Output the (x, y) coordinate of the center of the cell containing the given text.  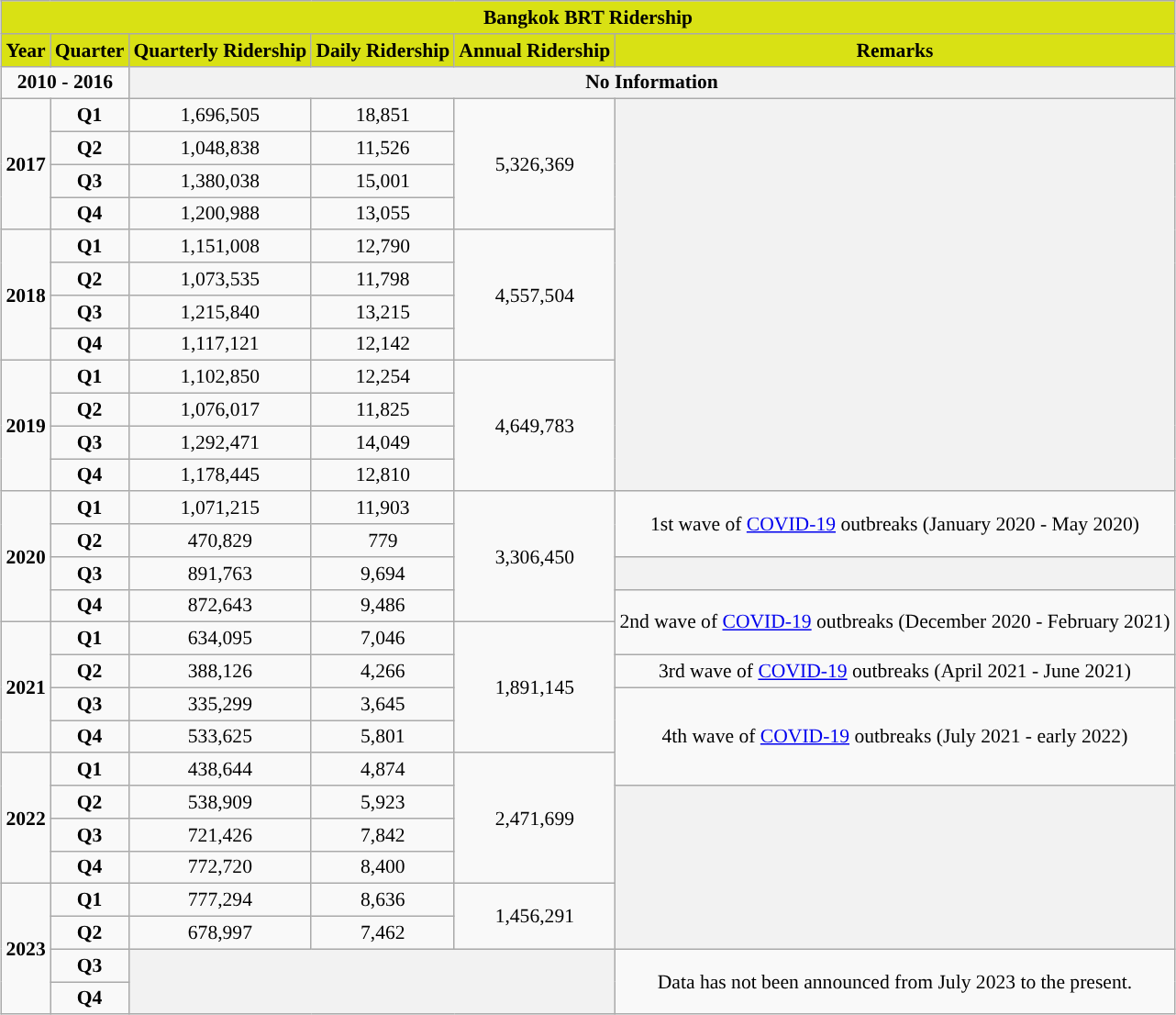
438,644 (220, 769)
2018 (26, 295)
4,874 (383, 769)
4th wave of COVID-19 outbreaks (July 2021 - early 2022) (894, 736)
1,200,988 (220, 213)
2023 (26, 949)
11,798 (383, 279)
14,049 (383, 442)
3,645 (383, 704)
533,625 (220, 736)
1,048,838 (220, 148)
3,306,450 (534, 556)
335,299 (220, 704)
Bangkok BRT Ridership (587, 17)
5,923 (383, 802)
1,073,535 (220, 279)
721,426 (220, 834)
No Information (651, 83)
1,071,215 (220, 507)
1,456,291 (534, 916)
11,903 (383, 507)
2022 (26, 818)
1,151,008 (220, 246)
2020 (26, 556)
891,763 (220, 573)
2nd wave of COVID-19 outbreaks (December 2020 - February 2021) (894, 622)
7,842 (383, 834)
Daily Ridership (383, 50)
Data has not been announced from July 2023 to the present. (894, 982)
772,720 (220, 867)
3rd wave of COVID-19 outbreaks (April 2021 - June 2021) (894, 671)
1,380,038 (220, 181)
5,326,369 (534, 164)
12,142 (383, 344)
678,997 (220, 932)
Annual Ridership (534, 50)
2,471,699 (534, 818)
1,292,471 (220, 442)
13,215 (383, 311)
12,790 (383, 246)
11,825 (383, 409)
11,526 (383, 148)
13,055 (383, 213)
9,486 (383, 606)
1,117,121 (220, 344)
18,851 (383, 116)
538,909 (220, 802)
1,215,840 (220, 311)
7,462 (383, 932)
388,126 (220, 671)
634,095 (220, 639)
7,046 (383, 639)
2021 (26, 687)
5,801 (383, 736)
779 (383, 541)
2017 (26, 164)
1,178,445 (220, 475)
Quarter (90, 50)
12,254 (383, 377)
8,400 (383, 867)
1st wave of COVID-19 outbreaks (January 2020 - May 2020) (894, 523)
12,810 (383, 475)
Quarterly Ridership (220, 50)
9,694 (383, 573)
4,557,504 (534, 295)
8,636 (383, 900)
4,649,783 (534, 426)
4,266 (383, 671)
872,643 (220, 606)
2010 - 2016 (64, 83)
1,102,850 (220, 377)
2019 (26, 426)
1,076,017 (220, 409)
15,001 (383, 181)
470,829 (220, 541)
Year (26, 50)
777,294 (220, 900)
1,696,505 (220, 116)
1,891,145 (534, 687)
Remarks (894, 50)
